Locate the cell with the specified text and output its [X, Y] center coordinate. 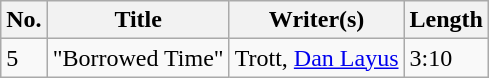
"Borrowed Time" [138, 58]
Title [138, 20]
Trott, Dan Layus [316, 58]
3:10 [446, 58]
Length [446, 20]
Writer(s) [316, 20]
5 [24, 58]
No. [24, 20]
